Return the (x, y) coordinate for the center point of the cell that contains the specified text.  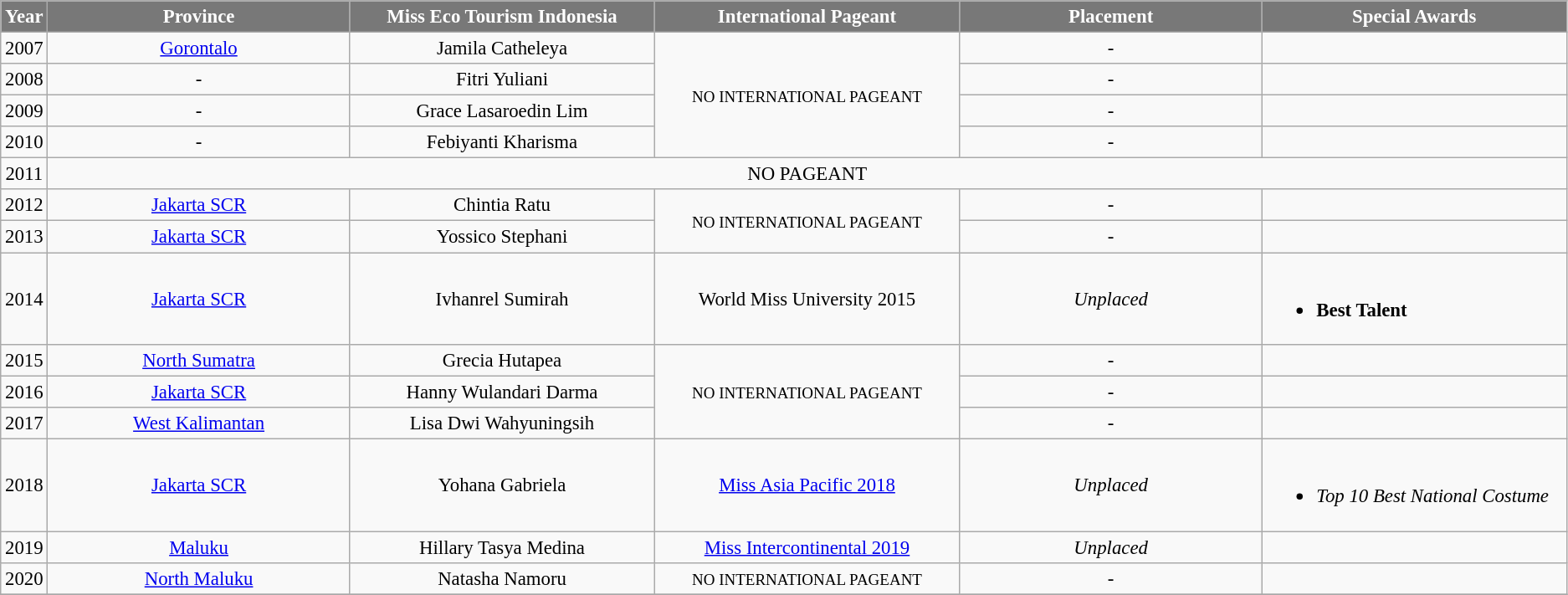
2013 (24, 237)
2008 (24, 80)
2014 (24, 299)
Fitri Yuliani (502, 80)
Best Talent (1414, 299)
Gorontalo (199, 49)
Chintia Ratu (502, 205)
2019 (24, 547)
World Miss University 2015 (807, 299)
International Pageant (807, 17)
Jamila Catheleya (502, 49)
Grace Lasaroedin Lim (502, 111)
Grecia Hutapea (502, 361)
2017 (24, 423)
Hanny Wulandari Darma (502, 392)
West Kalimantan (199, 423)
2015 (24, 361)
Province (199, 17)
North Sumatra (199, 361)
Natasha Namoru (502, 578)
2020 (24, 578)
Year (24, 17)
2011 (24, 174)
2009 (24, 111)
Febiyanti Kharisma (502, 142)
Miss Asia Pacific 2018 (807, 485)
Ivhanrel Sumirah (502, 299)
North Maluku (199, 578)
NO PAGEANT (807, 174)
2007 (24, 49)
Top 10 Best National Costume (1414, 485)
Lisa Dwi Wahyuningsih (502, 423)
Special Awards (1414, 17)
2010 (24, 142)
2018 (24, 485)
Maluku (199, 547)
2016 (24, 392)
Yossico Stephani (502, 237)
2012 (24, 205)
Hillary Tasya Medina (502, 547)
Yohana Gabriela (502, 485)
Placement (1111, 17)
Miss Eco Tourism Indonesia (502, 17)
Miss Intercontinental 2019 (807, 547)
